Detect which cell encompasses the target text, then output its [x, y] center coordinate. 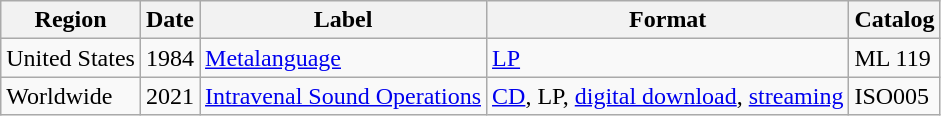
ISO005 [894, 96]
1984 [170, 58]
2021 [170, 96]
Worldwide [71, 96]
ML 119 [894, 58]
Region [71, 20]
Date [170, 20]
CD, LP, digital download, streaming [668, 96]
Intravenal Sound Operations [344, 96]
Format [668, 20]
United States [71, 58]
Catalog [894, 20]
LP [668, 58]
Metalanguage [344, 58]
Label [344, 20]
